Identify which cell holds the provided text, then report its [x, y] central coordinate. 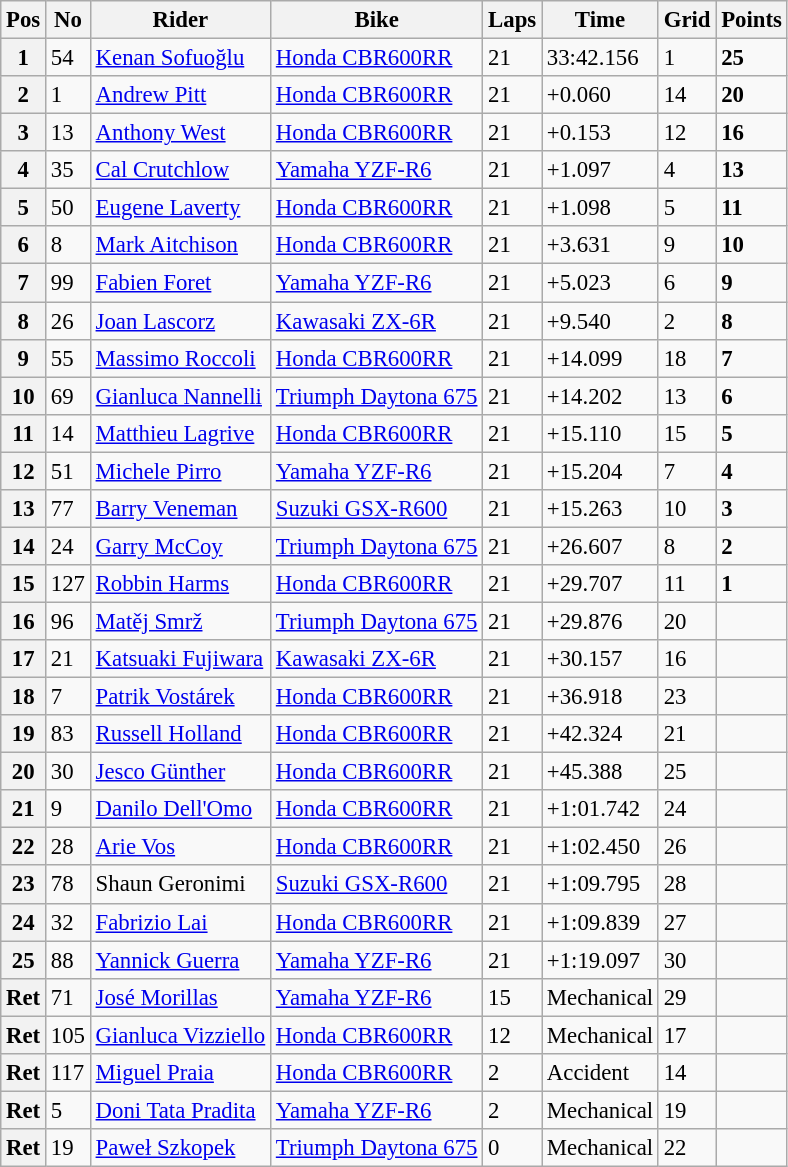
Jesco Günther [180, 772]
54 [68, 58]
José Morillas [180, 997]
Pos [24, 20]
+5.023 [600, 283]
0 [512, 1148]
105 [68, 1035]
+15.204 [600, 471]
+1:19.097 [600, 960]
32 [68, 922]
33:42.156 [600, 58]
+15.110 [600, 433]
+3.631 [600, 245]
Robbin Harms [180, 584]
69 [68, 396]
+15.263 [600, 509]
Joan Lascorz [180, 321]
Gianluca Vizziello [180, 1035]
Shaun Geronimi [180, 885]
Paweł Szkopek [180, 1148]
+14.099 [600, 358]
51 [68, 471]
55 [68, 358]
Fabien Foret [180, 283]
Michele Pirro [180, 471]
Russell Holland [180, 734]
+9.540 [600, 321]
27 [686, 922]
127 [68, 584]
Time [600, 20]
Barry Veneman [180, 509]
+1:09.795 [600, 885]
Doni Tata Pradita [180, 1110]
Anthony West [180, 133]
+14.202 [600, 396]
77 [68, 509]
71 [68, 997]
No [68, 20]
+1.098 [600, 208]
Gianluca Nannelli [180, 396]
Garry McCoy [180, 546]
88 [68, 960]
Danilo Dell'Omo [180, 809]
Kenan Sofuoğlu [180, 58]
Points [752, 20]
Yannick Guerra [180, 960]
+29.876 [600, 621]
Andrew Pitt [180, 95]
96 [68, 621]
Mark Aitchison [180, 245]
Patrik Vostárek [180, 697]
+29.707 [600, 584]
29 [686, 997]
Miguel Praia [180, 1073]
Rider [180, 20]
Eugene Laverty [180, 208]
+1:02.450 [600, 847]
+0.060 [600, 95]
Grid [686, 20]
50 [68, 208]
+0.153 [600, 133]
+42.324 [600, 734]
Accident [600, 1073]
Matthieu Lagrive [180, 433]
117 [68, 1073]
Laps [512, 20]
Bike [377, 20]
35 [68, 170]
Fabrizio Lai [180, 922]
Katsuaki Fujiwara [180, 659]
Arie Vos [180, 847]
+45.388 [600, 772]
Cal Crutchlow [180, 170]
99 [68, 283]
+1:09.839 [600, 922]
+36.918 [600, 697]
+1.097 [600, 170]
+26.607 [600, 546]
+1:01.742 [600, 809]
Matěj Smrž [180, 621]
+30.157 [600, 659]
Massimo Roccoli [180, 358]
83 [68, 734]
78 [68, 885]
